Return [X, Y] of the center of cell containing provided text 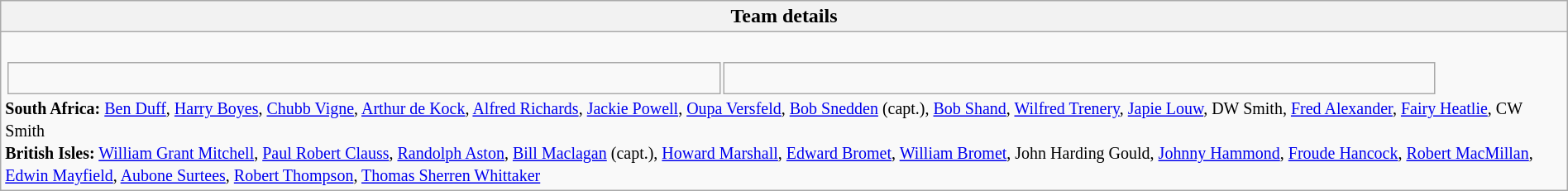
Team details [784, 17]
